Extract the (x, y) coordinate from the center of the cell holding the provided text.  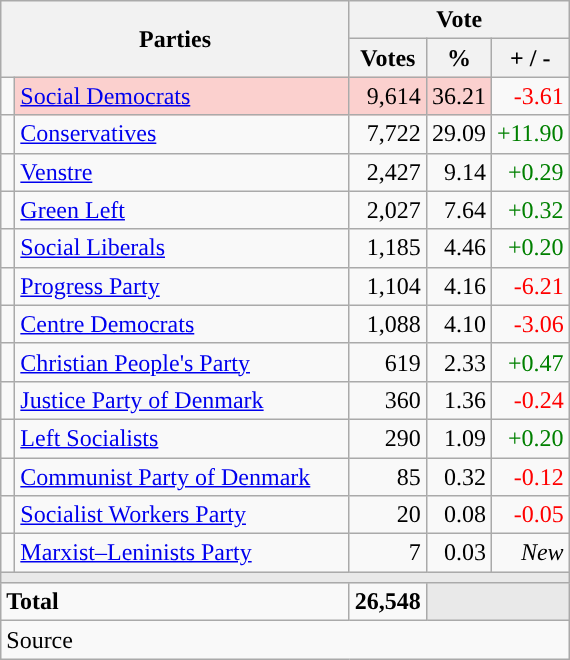
0.03 (458, 553)
+ / - (530, 58)
0.32 (458, 477)
9,614 (388, 96)
7.64 (458, 210)
Progress Party (182, 286)
1.09 (458, 438)
4.46 (458, 248)
Votes (388, 58)
% (458, 58)
Socialist Workers Party (182, 515)
2,027 (388, 210)
4.10 (458, 324)
Conservatives (182, 134)
Centre Democrats (182, 324)
Communist Party of Denmark (182, 477)
New (530, 553)
-0.12 (530, 477)
+0.32 (530, 210)
29.09 (458, 134)
Social Democrats (182, 96)
7 (388, 553)
-3.61 (530, 96)
1.36 (458, 400)
Marxist–Leninists Party (182, 553)
85 (388, 477)
-0.24 (530, 400)
Christian People's Party (182, 362)
+0.47 (530, 362)
+11.90 (530, 134)
1,104 (388, 286)
7,722 (388, 134)
Total (176, 602)
619 (388, 362)
1,185 (388, 248)
-0.05 (530, 515)
Social Liberals (182, 248)
360 (388, 400)
Left Socialists (182, 438)
Parties (176, 39)
290 (388, 438)
2.33 (458, 362)
Vote (459, 20)
9.14 (458, 172)
Source (285, 640)
2,427 (388, 172)
+0.29 (530, 172)
Justice Party of Denmark (182, 400)
36.21 (458, 96)
-3.06 (530, 324)
4.16 (458, 286)
-6.21 (530, 286)
0.08 (458, 515)
Green Left (182, 210)
20 (388, 515)
26,548 (388, 602)
Venstre (182, 172)
1,088 (388, 324)
